Determine the (x, y) coordinate at the center of the cell enclosing the given text.  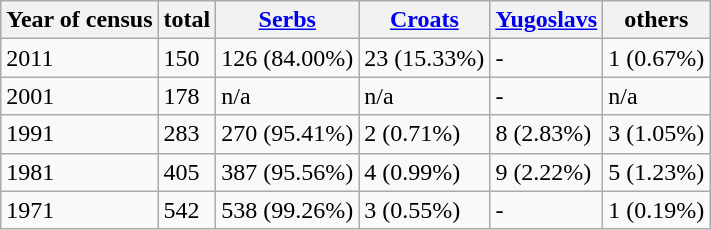
Croats (424, 20)
270 (95.41%) (288, 134)
542 (187, 210)
405 (187, 172)
9 (2.22%) (546, 172)
others (656, 20)
1 (0.19%) (656, 210)
1991 (80, 134)
387 (95.56%) (288, 172)
3 (0.55%) (424, 210)
283 (187, 134)
2 (0.71%) (424, 134)
Year of census (80, 20)
538 (99.26%) (288, 210)
2001 (80, 96)
23 (15.33%) (424, 58)
1981 (80, 172)
2011 (80, 58)
8 (2.83%) (546, 134)
1 (0.67%) (656, 58)
Serbs (288, 20)
total (187, 20)
5 (1.23%) (656, 172)
1971 (80, 210)
3 (1.05%) (656, 134)
126 (84.00%) (288, 58)
4 (0.99%) (424, 172)
Yugoslavs (546, 20)
178 (187, 96)
150 (187, 58)
